Detect which cell encompasses the target text, then output its [X, Y] center coordinate. 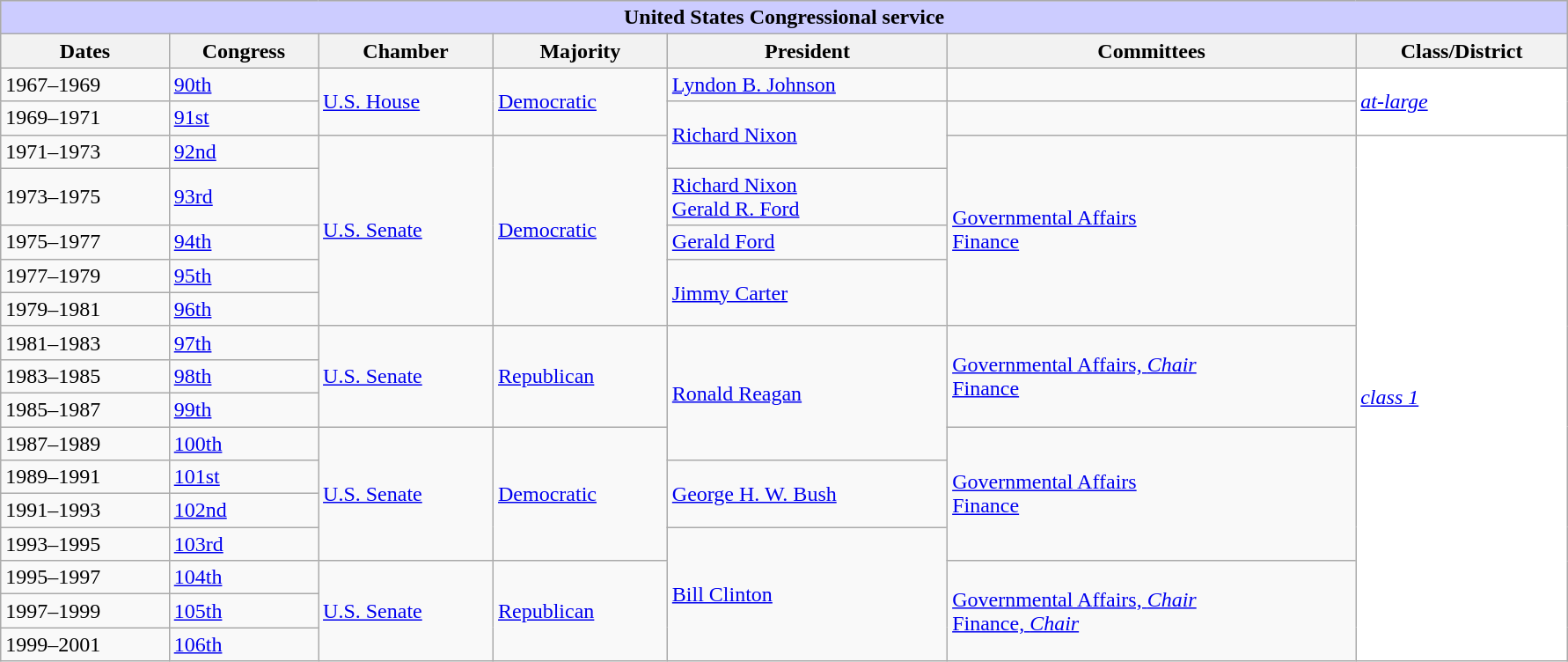
Gerald Ford [807, 242]
93rd [243, 197]
1979–1981 [84, 309]
1981–1983 [84, 342]
1975–1977 [84, 242]
George H. W. Bush [807, 494]
1989–1991 [84, 477]
1973–1975 [84, 197]
99th [243, 409]
1977–1979 [84, 276]
U.S. House [407, 101]
Ronald Reagan [807, 393]
1967–1969 [84, 85]
98th [243, 376]
President [807, 51]
Committees [1152, 51]
Richard NixonGerald R. Ford [807, 197]
100th [243, 443]
90th [243, 85]
Dates [84, 51]
1997–1999 [84, 611]
96th [243, 309]
United States Congressional service [785, 18]
Bill Clinton [807, 594]
1991–1993 [84, 511]
106th [243, 644]
Lyndon B. Johnson [807, 85]
105th [243, 611]
Majority [581, 51]
class 1 [1462, 398]
Richard Nixon [807, 135]
97th [243, 342]
1969–1971 [84, 118]
Governmental Affairs, ChairFinance [1152, 376]
Chamber [407, 51]
102nd [243, 511]
103rd [243, 544]
Governmental Affairs, ChairFinance, Chair [1152, 611]
1987–1989 [84, 443]
104th [243, 577]
94th [243, 242]
101st [243, 477]
95th [243, 276]
1995–1997 [84, 577]
1985–1987 [84, 409]
at-large [1462, 101]
91st [243, 118]
1999–2001 [84, 644]
1971–1973 [84, 151]
92nd [243, 151]
Congress [243, 51]
Jimmy Carter [807, 292]
1983–1985 [84, 376]
Class/District [1462, 51]
1993–1995 [84, 544]
